Return the [x, y] coordinate for the center point of the cell that contains the specified text.  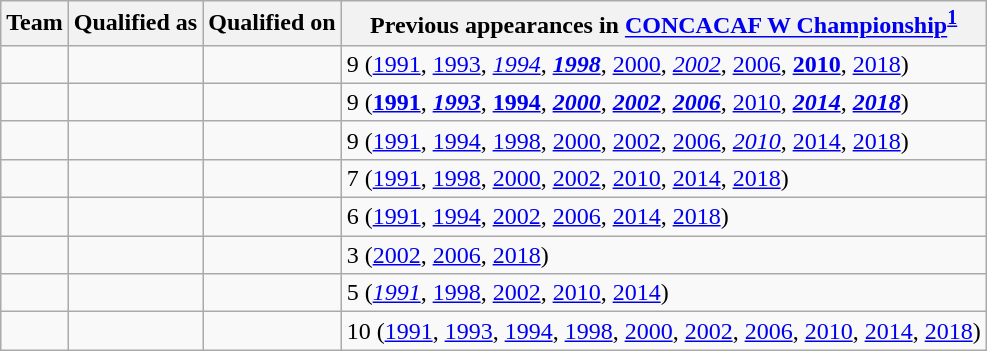
6 (1991, 1994, 2002, 2006, 2014, 2018) [664, 217]
3 (2002, 2006, 2018) [664, 255]
Previous appearances in CONCACAF W Championship1 [664, 24]
9 (1991, 1993, 1994, 1998, 2000, 2002, 2006, 2010, 2018) [664, 64]
7 (1991, 1998, 2000, 2002, 2010, 2014, 2018) [664, 178]
10 (1991, 1993, 1994, 1998, 2000, 2002, 2006, 2010, 2014, 2018) [664, 331]
5 (1991, 1998, 2002, 2010, 2014) [664, 293]
Qualified on [272, 24]
Team [35, 24]
9 (1991, 1994, 1998, 2000, 2002, 2006, 2010, 2014, 2018) [664, 140]
Qualified as [135, 24]
9 (1991, 1993, 1994, 2000, 2002, 2006, 2010, 2014, 2018) [664, 102]
